Return the (X, Y) coordinate for the center point of the cell that contains the specified text.  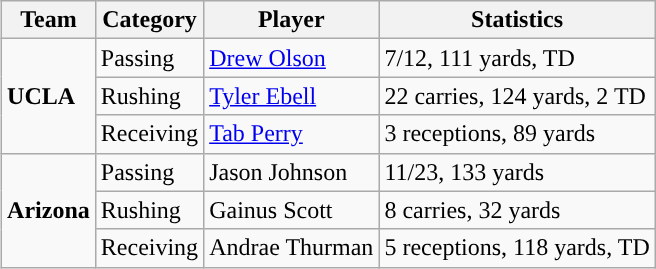
Gainus Scott (292, 210)
3 receptions, 89 yards (517, 134)
Tab Perry (292, 134)
Andrae Thurman (292, 248)
Jason Johnson (292, 172)
Tyler Ebell (292, 96)
8 carries, 32 yards (517, 210)
5 receptions, 118 yards, TD (517, 248)
11/23, 133 yards (517, 172)
22 carries, 124 yards, 2 TD (517, 96)
Arizona (49, 210)
UCLA (49, 96)
Category (149, 20)
Drew Olson (292, 58)
Team (49, 20)
Player (292, 20)
Statistics (517, 20)
7/12, 111 yards, TD (517, 58)
